Detect which cell encompasses the target text, then output its (X, Y) center coordinate. 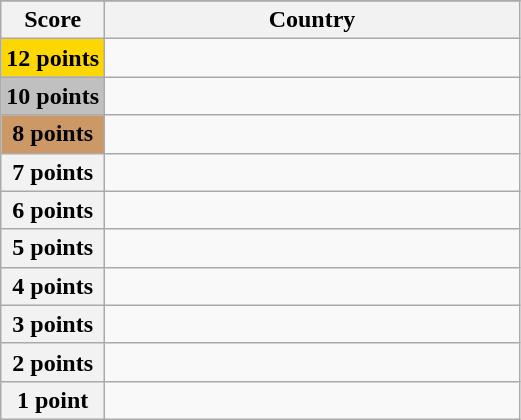
8 points (53, 134)
1 point (53, 400)
3 points (53, 324)
Score (53, 20)
4 points (53, 286)
6 points (53, 210)
12 points (53, 58)
Country (312, 20)
2 points (53, 362)
7 points (53, 172)
10 points (53, 96)
5 points (53, 248)
